For the text-containing cell, return its midpoint in [x, y] coordinate format. 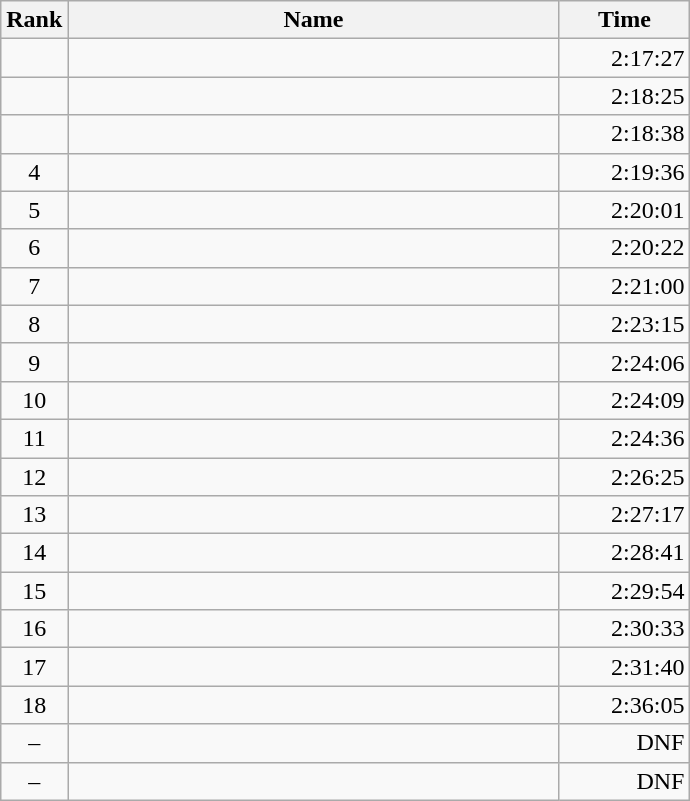
6 [34, 248]
9 [34, 362]
8 [34, 324]
11 [34, 438]
2:21:00 [624, 286]
2:19:36 [624, 172]
5 [34, 210]
16 [34, 629]
2:24:06 [624, 362]
2:30:33 [624, 629]
2:18:25 [624, 96]
4 [34, 172]
2:36:05 [624, 705]
2:18:38 [624, 134]
Rank [34, 20]
2:27:17 [624, 515]
7 [34, 286]
17 [34, 667]
10 [34, 400]
2:17:27 [624, 58]
Name [314, 20]
14 [34, 553]
2:29:54 [624, 591]
2:26:25 [624, 477]
2:31:40 [624, 667]
13 [34, 515]
2:24:36 [624, 438]
2:24:09 [624, 400]
15 [34, 591]
2:20:22 [624, 248]
12 [34, 477]
2:23:15 [624, 324]
2:28:41 [624, 553]
Time [624, 20]
2:20:01 [624, 210]
18 [34, 705]
